Extract the [X, Y] coordinate from the center of the cell holding the provided text.  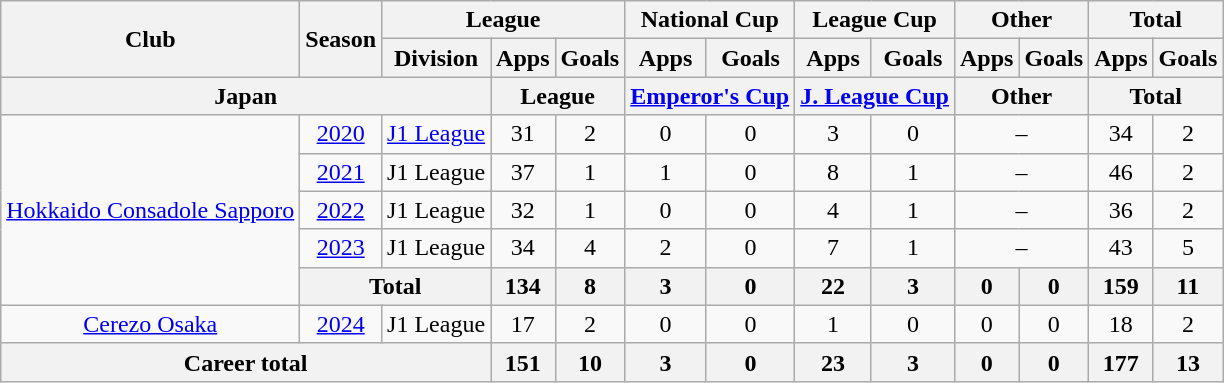
37 [523, 172]
43 [1121, 248]
2020 [341, 134]
11 [1188, 286]
32 [523, 210]
Emperor's Cup [710, 96]
J. League Cup [875, 96]
2022 [341, 210]
Cerezo Osaka [150, 324]
Club [150, 39]
National Cup [710, 20]
2021 [341, 172]
5 [1188, 248]
151 [523, 362]
7 [834, 248]
23 [834, 362]
Career total [246, 362]
31 [523, 134]
134 [523, 286]
46 [1121, 172]
177 [1121, 362]
Hokkaido Consadole Sapporo [150, 210]
League Cup [875, 20]
Division [436, 58]
22 [834, 286]
159 [1121, 286]
18 [1121, 324]
2023 [341, 248]
2024 [341, 324]
Season [341, 39]
17 [523, 324]
Japan [246, 96]
36 [1121, 210]
10 [590, 362]
13 [1188, 362]
